Identify which cell holds the provided text, then report its (x, y) central coordinate. 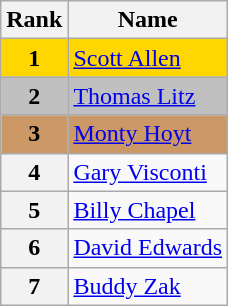
Billy Chapel (148, 210)
3 (34, 134)
David Edwards (148, 248)
1 (34, 58)
Monty Hoyt (148, 134)
Scott Allen (148, 58)
2 (34, 96)
Name (148, 20)
4 (34, 172)
5 (34, 210)
Gary Visconti (148, 172)
Rank (34, 20)
Thomas Litz (148, 96)
Buddy Zak (148, 286)
6 (34, 248)
7 (34, 286)
